Return the [X, Y] coordinate for the center point of the cell that contains the specified text.  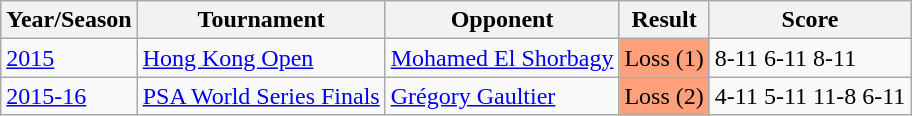
Tournament [261, 20]
2015 [69, 58]
2015-16 [69, 96]
8-11 6-11 8-11 [810, 58]
Loss (1) [664, 58]
Mohamed El Shorbagy [502, 58]
Hong Kong Open [261, 58]
Score [810, 20]
Loss (2) [664, 96]
Opponent [502, 20]
4-11 5-11 11-8 6-11 [810, 96]
Year/Season [69, 20]
Grégory Gaultier [502, 96]
PSA World Series Finals [261, 96]
Result [664, 20]
